Locate the cell with the specified text and output its (X, Y) center coordinate. 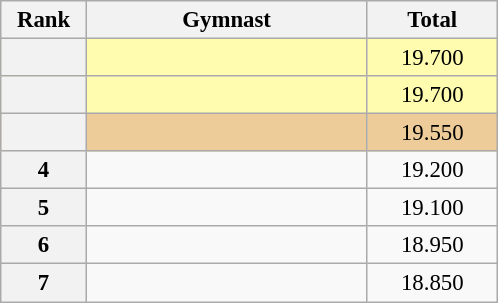
6 (44, 245)
19.200 (432, 170)
4 (44, 170)
18.850 (432, 283)
7 (44, 283)
Gymnast (226, 20)
19.550 (432, 133)
19.100 (432, 208)
5 (44, 208)
Total (432, 20)
Rank (44, 20)
18.950 (432, 245)
